Provide the [X, Y] coordinate of the cell's center where the given text is located.  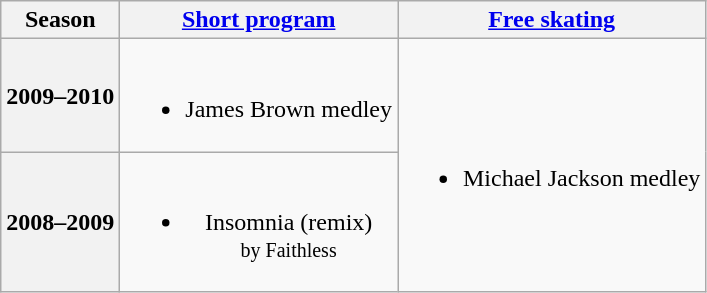
Insomnia (remix) by Faithless [259, 222]
Short program [259, 20]
Season [60, 20]
2009–2010 [60, 96]
James Brown medley [259, 96]
2008–2009 [60, 222]
Free skating [552, 20]
Michael Jackson medley [552, 166]
